Determine the [x, y] coordinate at the center of the cell enclosing the given text.  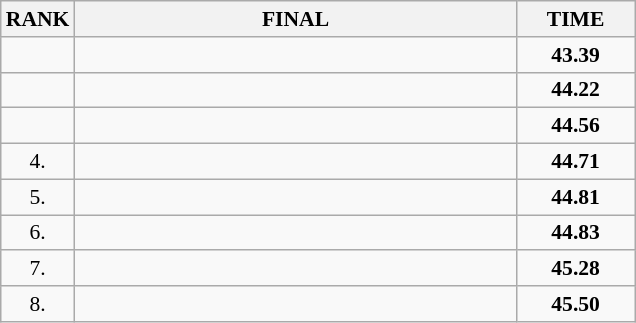
44.81 [576, 197]
44.22 [576, 90]
6. [38, 233]
44.71 [576, 162]
45.28 [576, 269]
44.56 [576, 126]
44.83 [576, 233]
43.39 [576, 55]
4. [38, 162]
7. [38, 269]
TIME [576, 19]
FINAL [295, 19]
8. [38, 304]
5. [38, 197]
RANK [38, 19]
45.50 [576, 304]
